Pinpoint the cell where the given text exists, returning its [x, y] midpoint coordinate. 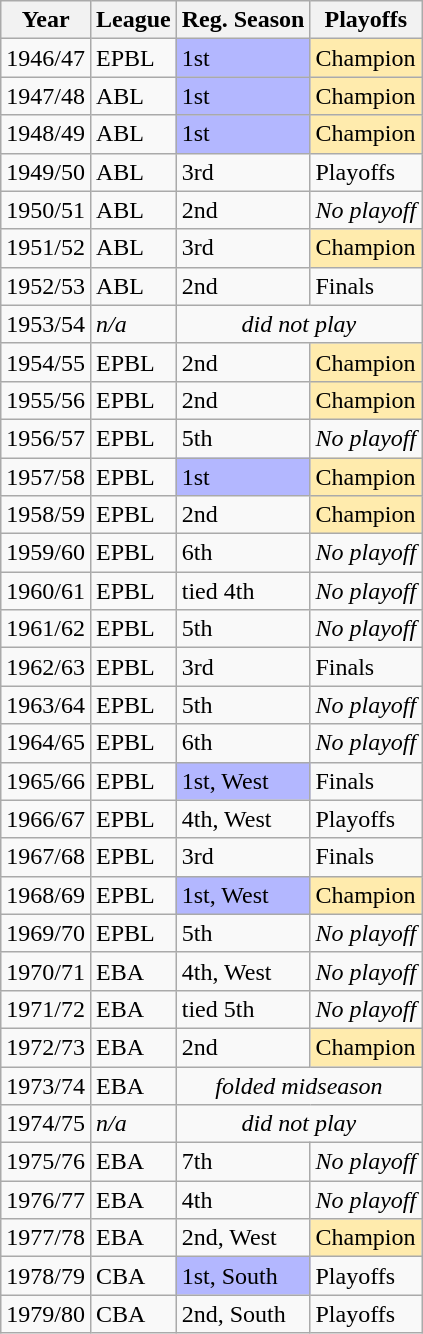
1956/57 [46, 438]
1968/69 [46, 895]
1951/52 [46, 248]
7th [243, 1162]
tied 4th [243, 591]
1955/56 [46, 400]
1952/53 [46, 286]
1948/49 [46, 134]
1953/54 [46, 324]
4th [243, 1200]
tied 5th [243, 1009]
1957/58 [46, 477]
folded midseason [298, 1085]
1963/64 [46, 705]
1970/71 [46, 971]
2nd, West [243, 1238]
1966/67 [46, 819]
League [133, 20]
1962/63 [46, 667]
1964/65 [46, 743]
2nd, South [243, 1314]
1959/60 [46, 553]
1969/70 [46, 933]
Reg. Season [243, 20]
1974/75 [46, 1124]
1950/51 [46, 210]
1947/48 [46, 96]
1961/62 [46, 629]
1958/59 [46, 515]
1976/77 [46, 1200]
1973/74 [46, 1085]
1979/80 [46, 1314]
1975/76 [46, 1162]
1946/47 [46, 58]
1972/73 [46, 1047]
1949/50 [46, 172]
1960/61 [46, 591]
1978/79 [46, 1276]
Year [46, 20]
1971/72 [46, 1009]
1965/66 [46, 781]
1967/68 [46, 857]
1st, South [243, 1276]
1954/55 [46, 362]
1977/78 [46, 1238]
